Provide the (X, Y) coordinate of the cell's center where the given text is located.  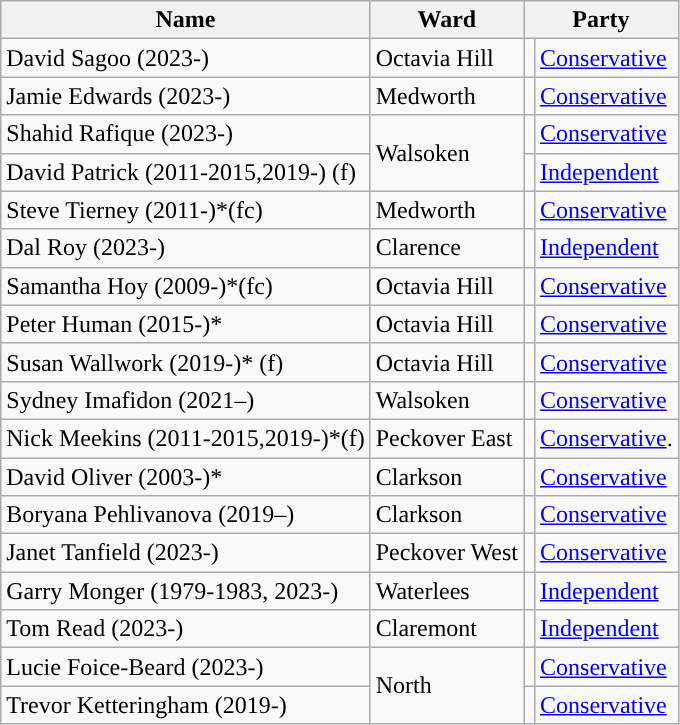
Nick Meekins (2011-2015,2019-)*(f) (186, 438)
Clarence (446, 248)
Ward (446, 20)
Conservative. (607, 438)
David Patrick (2011-2015,2019-) (f) (186, 172)
Jamie Edwards (2023-) (186, 96)
Party (602, 20)
Peckover West (446, 553)
Lucie Foice-Beard (2023-) (186, 667)
Peckover East (446, 438)
Janet Tanfield (2023-) (186, 553)
Sydney Imafidon (2021–) (186, 400)
Shahid Rafique (2023-) (186, 134)
Name (186, 20)
Samantha Hoy (2009-)*(fc) (186, 286)
Garry Monger (1979-1983, 2023-) (186, 591)
Dal Roy (2023-) (186, 248)
Claremont (446, 629)
Boryana Pehlivanova (2019–) (186, 515)
Susan Wallwork (2019-)* (f) (186, 362)
Waterlees (446, 591)
Steve Tierney (2011-)*(fc) (186, 210)
Peter Human (2015-)* (186, 324)
Trevor Ketteringham (2019-) (186, 705)
North (446, 686)
David Sagoo (2023-) (186, 58)
David Oliver (2003-)* (186, 477)
Tom Read (2023-) (186, 629)
